Extract the (x, y) coordinate from the center of the cell holding the provided text.  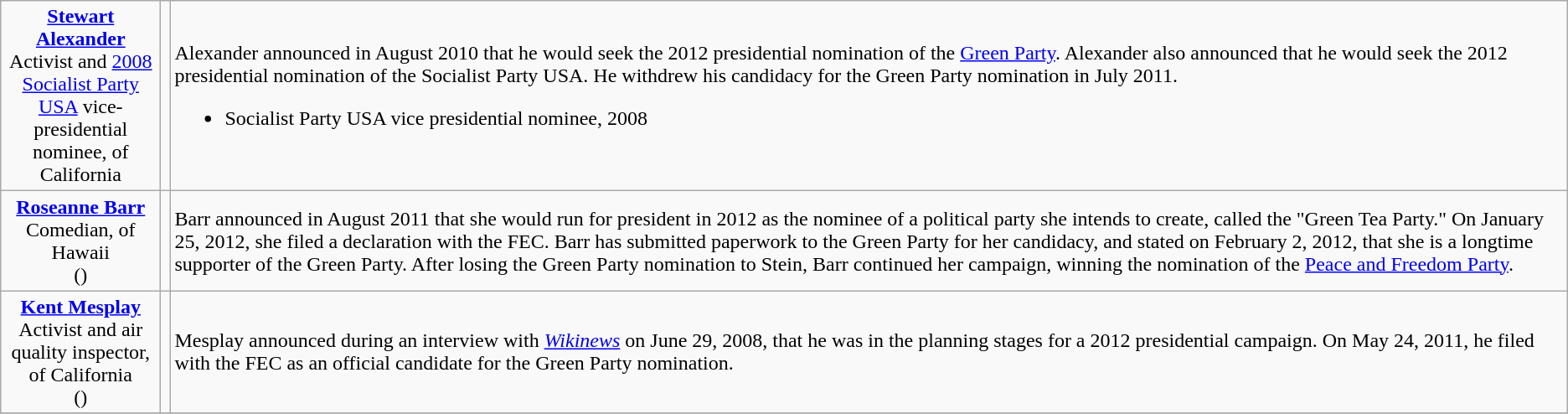
Roseanne Barr Comedian, of Hawaii() (80, 241)
Stewart AlexanderActivist and 2008 Socialist Party USA vice-presidential nominee, of California (80, 96)
Kent MesplayActivist and air quality inspector, of California() (80, 352)
